From the cell containing the given text, extract its center point as [x, y] coordinate. 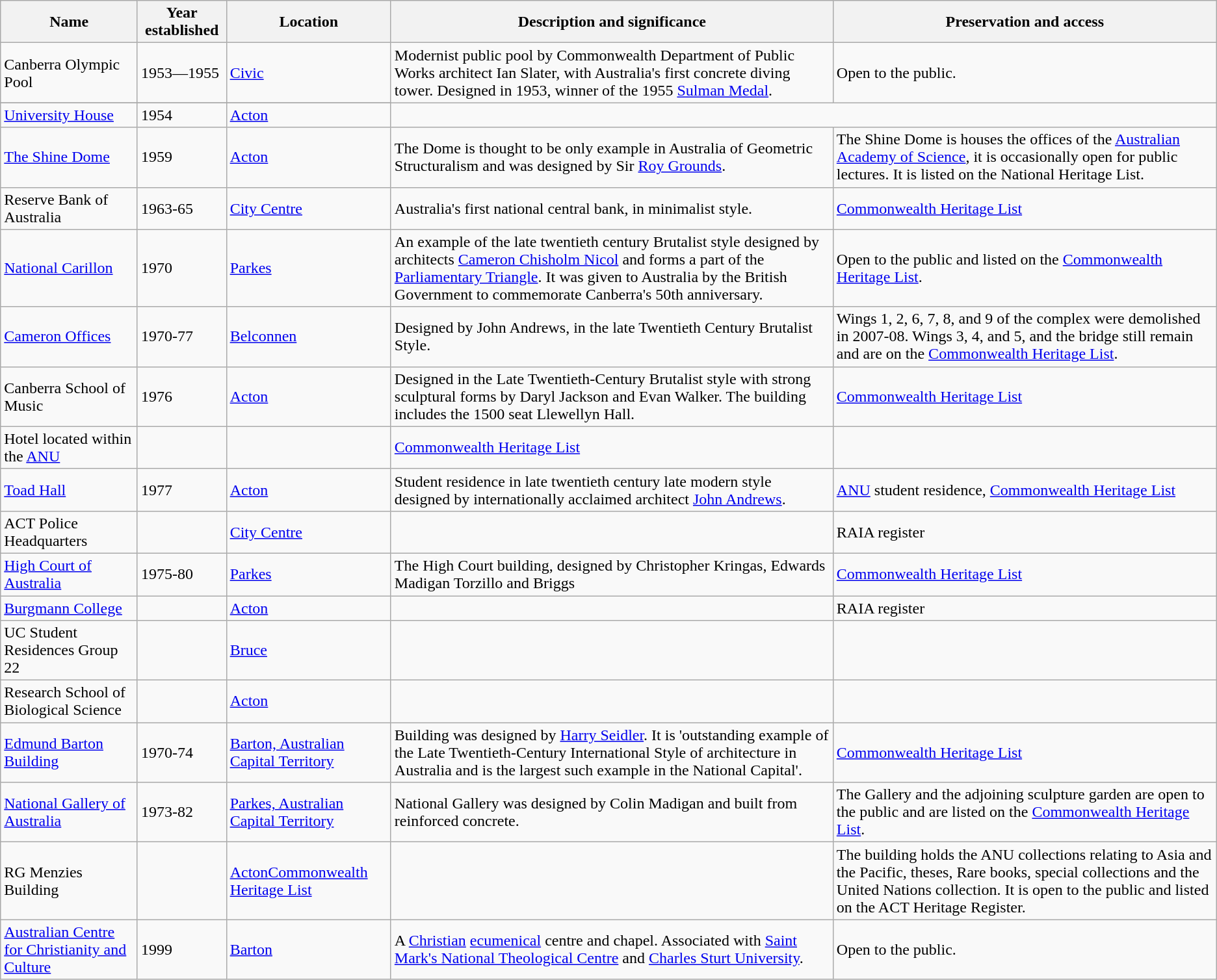
1975-80 [182, 574]
Canberra Olympic Pool [69, 73]
Edmund Barton Building [69, 753]
Barton, Australian Capital Territory [308, 753]
Research School of Biological Science [69, 702]
UC Student Residences Group 22 [69, 651]
1970-74 [182, 753]
National Carillon [69, 268]
Preservation and access [1025, 22]
Year established [182, 22]
The Gallery and the adjoining sculpture garden are open to the public and are listed on the Commonwealth Heritage List. [1025, 812]
The Dome is thought to be only example in Australia of Geometric Structuralism and was designed by Sir Roy Grounds. [612, 157]
Student residence in late twentieth century late modern style designed by internationally acclaimed architect John Andrews. [612, 490]
Toad Hall [69, 490]
1999 [182, 949]
Barton [308, 949]
National Gallery was designed by Colin Madigan and built from reinforced concrete. [612, 812]
1973-82 [182, 812]
Australian Centre for Christianity and Culture [69, 949]
Designed by John Andrews, in the late Twentieth Century Brutalist Style. [612, 337]
Open to the public and listed on the Commonwealth Heritage List. [1025, 268]
Description and significance [612, 22]
A Christian ecumenical centre and chapel. Associated with Saint Mark's National Theological Centre and Charles Sturt University. [612, 949]
Bruce [308, 651]
RG Menzies Building [69, 881]
1959 [182, 157]
1953—1955 [182, 73]
National Gallery of Australia [69, 812]
High Court of Australia [69, 574]
The High Court building, designed by Christopher Kringas, Edwards Madigan Torzillo and Briggs [612, 574]
1963-65 [182, 208]
Hotel located within the ANU [69, 447]
University House [69, 115]
Australia's first national central bank, in minimalist style. [612, 208]
Parkes, Australian Capital Territory [308, 812]
ActonCommonwealth Heritage List [308, 881]
ACT Police Headquarters [69, 532]
Location [308, 22]
1954 [182, 115]
Belconnen [308, 337]
1976 [182, 396]
1970 [182, 268]
The Shine Dome [69, 157]
Canberra School of Music [69, 396]
Civic [308, 73]
Burgmann College [69, 608]
Name [69, 22]
Reserve Bank of Australia [69, 208]
1977 [182, 490]
Cameron Offices [69, 337]
1970-77 [182, 337]
ANU student residence, Commonwealth Heritage List [1025, 490]
